Return (x, y) of the center of cell containing provided text 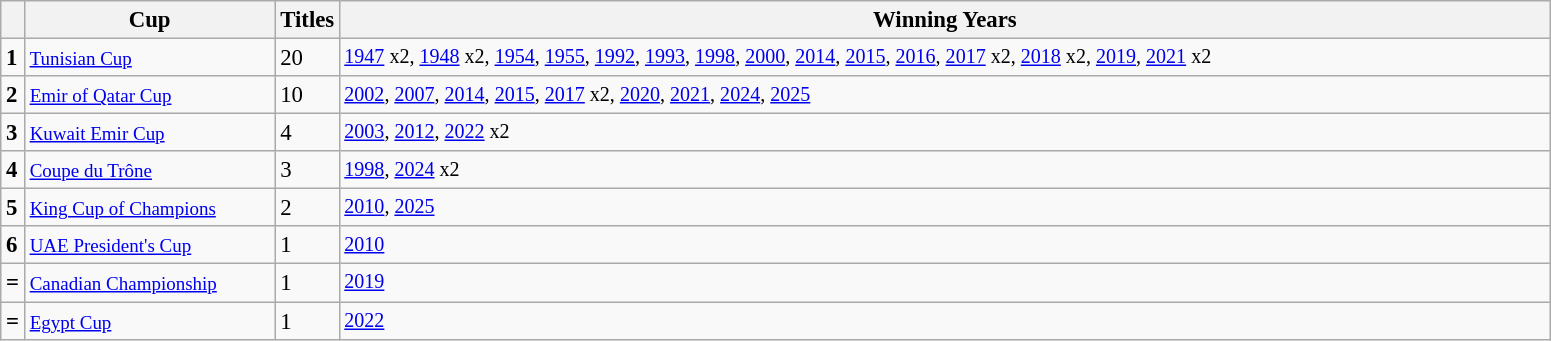
Canadian Championship (150, 283)
Winning Years (946, 20)
5 (13, 208)
2003, 2012, 2022 x2 (946, 133)
Emir of Qatar Cup (150, 95)
Cup (150, 20)
Kuwait Emir Cup (150, 133)
6 (13, 245)
2002, 2007, 2014, 2015, 2017 x2, 2020, 2021, 2024, 2025 (946, 95)
10 (308, 95)
2010, 2025 (946, 208)
1998, 2024 x2 (946, 170)
Coupe du Trône (150, 170)
Titles (308, 20)
2022 (946, 321)
2010 (946, 245)
Egypt Cup (150, 321)
2019 (946, 283)
1947 x2, 1948 x2, 1954, 1955, 1992, 1993, 1998, 2000, 2014, 2015, 2016, 2017 x2, 2018 x2, 2019, 2021 x2 (946, 58)
20 (308, 58)
King Cup of Champions (150, 208)
UAE President's Cup (150, 245)
Tunisian Cup (150, 58)
